Detect which cell encompasses the target text, then output its [X, Y] center coordinate. 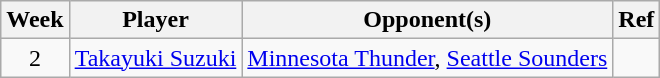
Ref [636, 20]
Player [156, 20]
Takayuki Suzuki [156, 58]
2 [35, 58]
Opponent(s) [428, 20]
Minnesota Thunder, Seattle Sounders [428, 58]
Week [35, 20]
